Search for the cell housing the specified text and yield its [x, y] center coordinate. 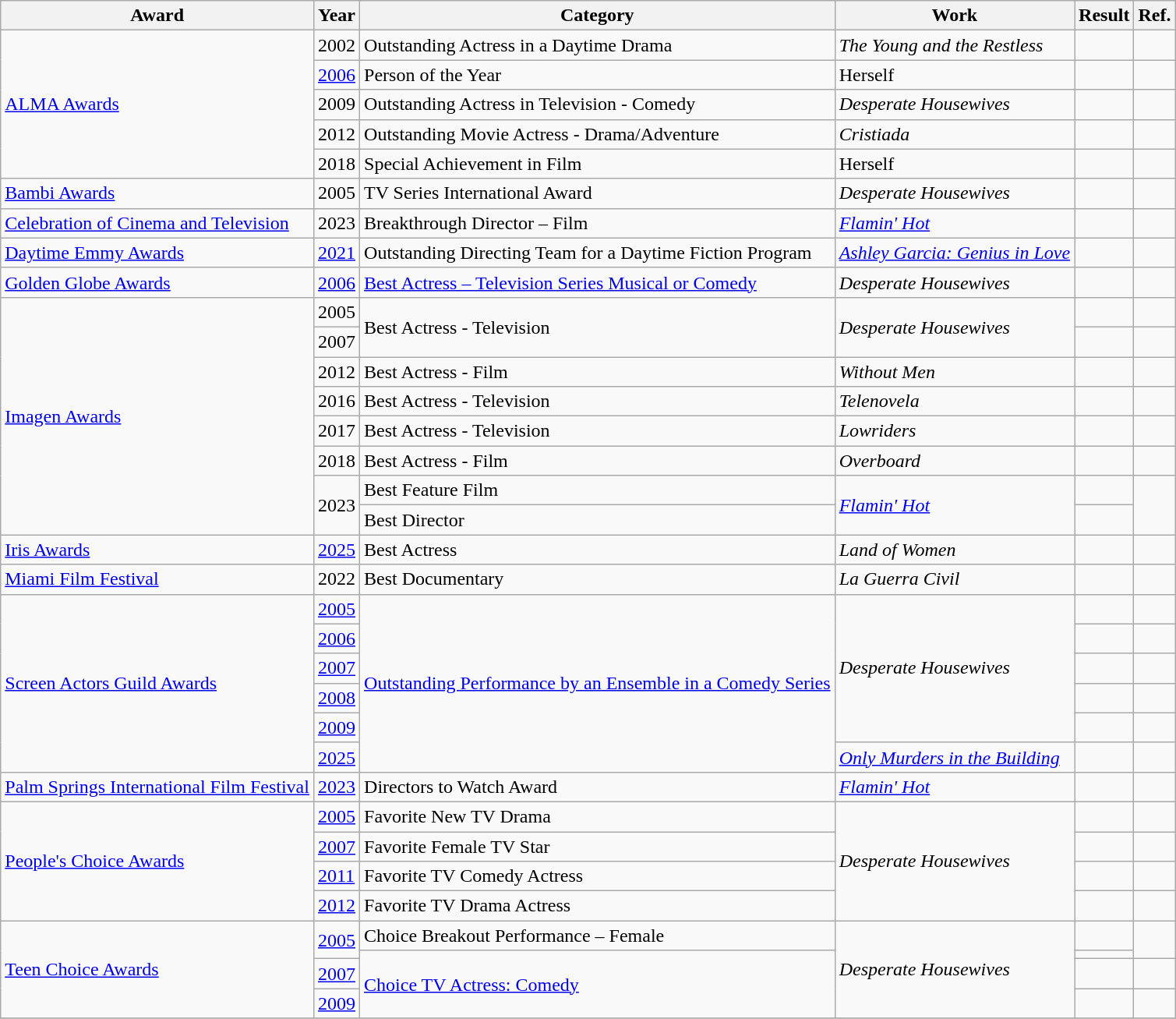
Imagen Awards [157, 416]
Daytime Emmy Awards [157, 253]
Breakthrough Director – Film [598, 223]
Outstanding Directing Team for a Daytime Fiction Program [598, 253]
TV Series International Award [598, 193]
Land of Women [954, 550]
Best Documentary [598, 579]
Favorite New TV Drama [598, 816]
Ashley Garcia: Genius in Love [954, 253]
Person of the Year [598, 75]
Screen Actors Guild Awards [157, 683]
Result [1104, 16]
La Guerra Civil [954, 579]
Telenovela [954, 402]
Year [337, 16]
Outstanding Actress in a Daytime Drama [598, 45]
Choice Breakout Performance – Female [598, 936]
Outstanding Performance by an Ensemble in a Comedy Series [598, 683]
Outstanding Actress in Television - Comedy [598, 104]
Favorite Female TV Star [598, 846]
2016 [337, 402]
Category [598, 16]
2008 [337, 698]
Palm Springs International Film Festival [157, 787]
2011 [337, 876]
Best Actress – Television Series Musical or Comedy [598, 282]
Best Feature Film [598, 490]
Outstanding Movie Actress - Drama/Adventure [598, 134]
Favorite TV Comedy Actress [598, 876]
2002 [337, 45]
The Young and the Restless [954, 45]
2022 [337, 579]
Award [157, 16]
Ref. [1155, 16]
Celebration of Cinema and Television [157, 223]
Bambi Awards [157, 193]
Special Achievement in Film [598, 164]
Teen Choice Awards [157, 970]
Miami Film Festival [157, 579]
Lowriders [954, 431]
2021 [337, 253]
Choice TV Actress: Comedy [598, 984]
Iris Awards [157, 550]
Without Men [954, 372]
Golden Globe Awards [157, 282]
Overboard [954, 461]
Cristiada [954, 134]
Work [954, 16]
ALMA Awards [157, 104]
Favorite TV Drama Actress [598, 906]
Best Actress [598, 550]
2017 [337, 431]
Directors to Watch Award [598, 787]
Only Murders in the Building [954, 757]
People's Choice Awards [157, 861]
Best Director [598, 520]
